Output the [x, y] coordinate of the center of the cell containing the given text.  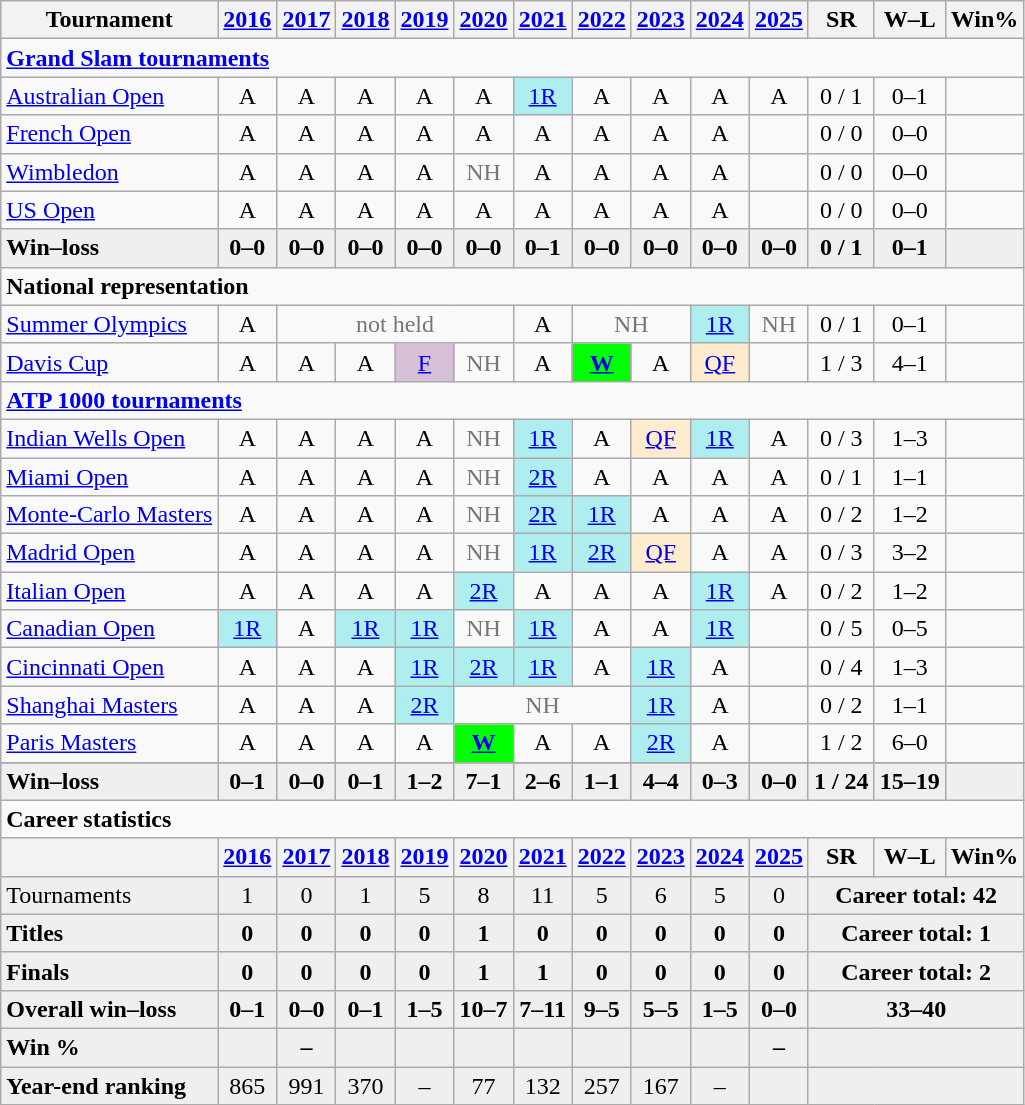
167 [660, 1085]
865 [248, 1085]
Paris Masters [110, 743]
Madrid Open [110, 553]
Monte-Carlo Masters [110, 515]
National representation [512, 286]
French Open [110, 134]
Year-end ranking [110, 1085]
Tournament [110, 20]
Career total: 42 [916, 895]
6 [660, 895]
Titles [110, 933]
15–19 [910, 781]
4–1 [910, 362]
Wimbledon [110, 172]
Win % [110, 1047]
132 [542, 1085]
Career total: 1 [916, 933]
Tournaments [110, 895]
10–7 [484, 1009]
0–3 [720, 781]
370 [366, 1085]
ATP 1000 tournaments [512, 400]
11 [542, 895]
5–5 [660, 1009]
Indian Wells Open [110, 438]
Career statistics [512, 819]
257 [602, 1085]
1 / 24 [841, 781]
Davis Cup [110, 362]
Overall win–loss [110, 1009]
1 / 3 [841, 362]
3–2 [910, 553]
US Open [110, 210]
33–40 [916, 1009]
Grand Slam tournaments [512, 58]
1 / 2 [841, 743]
Career total: 2 [916, 971]
4–4 [660, 781]
0 / 4 [841, 667]
F [424, 362]
Finals [110, 971]
2–6 [542, 781]
Miami Open [110, 477]
not held [395, 324]
6–0 [910, 743]
991 [306, 1085]
Cincinnati Open [110, 667]
Italian Open [110, 591]
Australian Open [110, 96]
Summer Olympics [110, 324]
0 / 5 [841, 629]
77 [484, 1085]
Canadian Open [110, 629]
Shanghai Masters [110, 705]
7–11 [542, 1009]
8 [484, 895]
0–5 [910, 629]
9–5 [602, 1009]
7–1 [484, 781]
